Extract the (x, y) coordinate from the center of the cell holding the provided text.  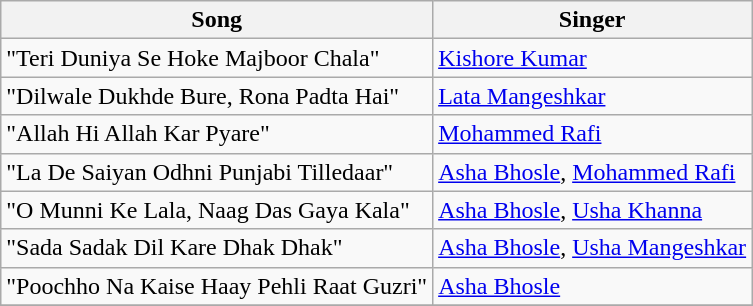
Song (217, 20)
"Poochho Na Kaise Haay Pehli Raat Guzri" (217, 286)
Asha Bhosle, Mohammed Rafi (592, 172)
"La De Saiyan Odhni Punjabi Tilledaar" (217, 172)
"Teri Duniya Se Hoke Majboor Chala" (217, 58)
Singer (592, 20)
Asha Bhosle, Usha Mangeshkar (592, 248)
Kishore Kumar (592, 58)
"Allah Hi Allah Kar Pyare" (217, 134)
Mohammed Rafi (592, 134)
"Sada Sadak Dil Kare Dhak Dhak" (217, 248)
Lata Mangeshkar (592, 96)
"Dilwale Dukhde Bure, Rona Padta Hai" (217, 96)
Asha Bhosle (592, 286)
Asha Bhosle, Usha Khanna (592, 210)
"O Munni Ke Lala, Naag Das Gaya Kala" (217, 210)
